From the cell containing the given text, extract its center point as [X, Y] coordinate. 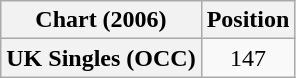
Position [248, 20]
147 [248, 58]
UK Singles (OCC) [101, 58]
Chart (2006) [101, 20]
